Scan for the cell matching the given text and deliver its (x, y) coordinate at center. 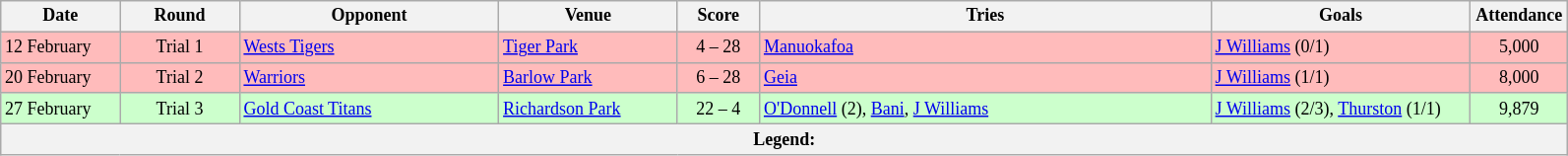
8,000 (1520, 77)
Date (61, 16)
O'Donnell (2), Bani, J Williams (986, 109)
Opponent (369, 16)
4 – 28 (719, 47)
Barlow Park (589, 77)
Trial 3 (179, 109)
Tries (986, 16)
Warriors (369, 77)
Legend: (784, 138)
9,879 (1520, 109)
Richardson Park (589, 109)
J Williams (0/1) (1341, 47)
20 February (61, 77)
Gold Coast Titans (369, 109)
22 – 4 (719, 109)
Geia (986, 77)
Venue (589, 16)
J Williams (2/3), Thurston (1/1) (1341, 109)
Round (179, 16)
Trial 1 (179, 47)
Goals (1341, 16)
Score (719, 16)
Manuokafoa (986, 47)
5,000 (1520, 47)
Attendance (1520, 16)
Trial 2 (179, 77)
12 February (61, 47)
27 February (61, 109)
J Williams (1/1) (1341, 77)
Tiger Park (589, 47)
6 – 28 (719, 77)
Wests Tigers (369, 47)
